Pinpoint the cell where the given text exists, returning its (X, Y) midpoint coordinate. 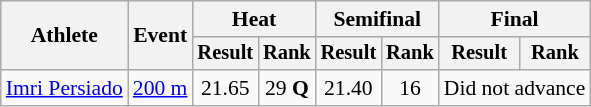
Final (515, 19)
Heat (254, 19)
21.40 (349, 88)
Did not advance (515, 88)
29 Q (287, 88)
Athlete (64, 36)
21.65 (225, 88)
Event (160, 36)
16 (410, 88)
Semifinal (378, 19)
Imri Persiado (64, 88)
200 m (160, 88)
